Return (x, y) of the center of cell containing provided text 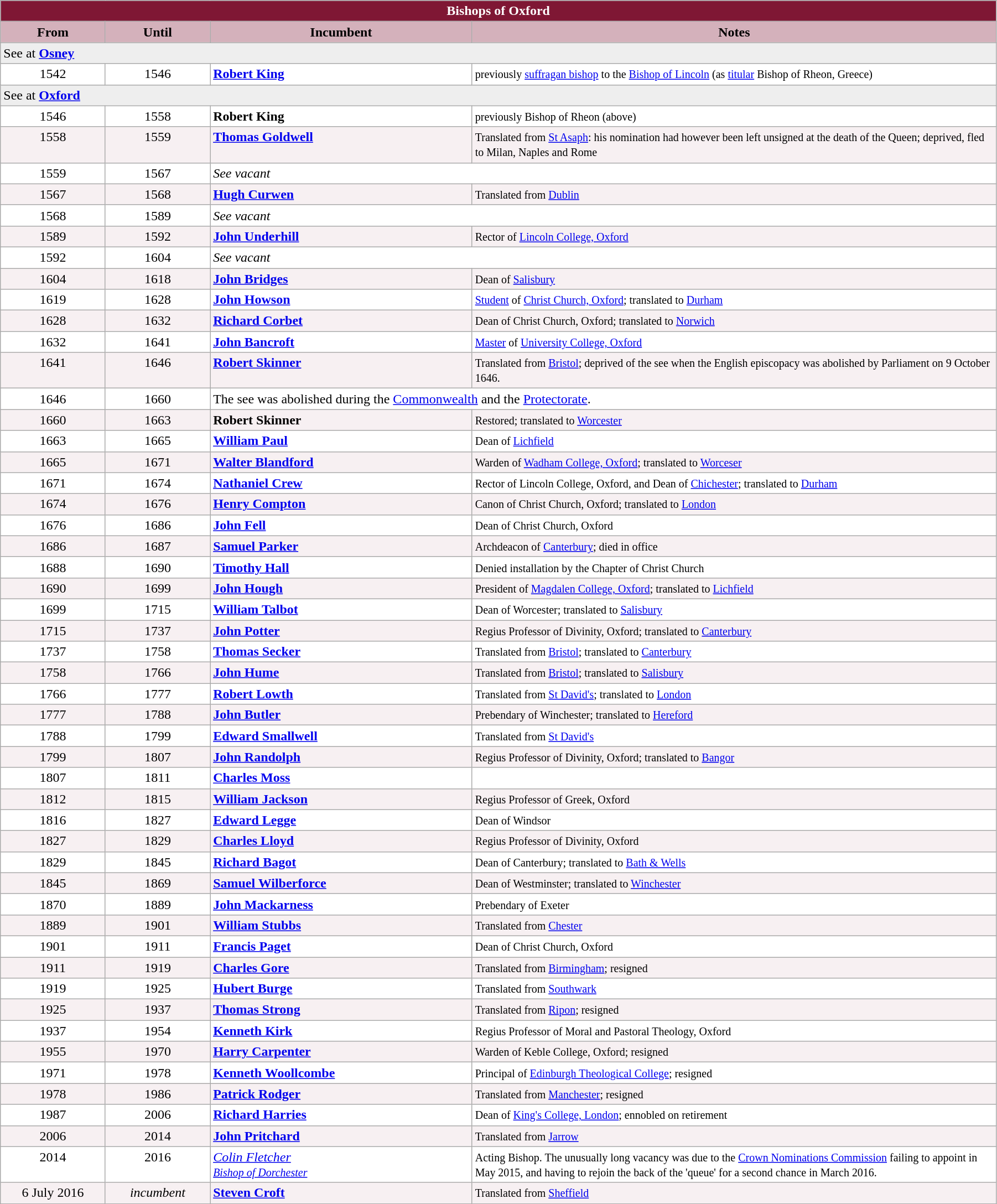
Dean of Canterbury; translated to Bath & Wells (734, 862)
Hugh Curwen (341, 194)
Denied installation by the Chapter of Christ Church (734, 567)
Regius Professor of Divinity, Oxford (734, 841)
Dean of Lichfield (734, 441)
John Underhill (341, 236)
Restored; translated to Worcester (734, 420)
Charles Moss (341, 778)
Steven Croft (341, 1193)
Translated from St David's (734, 736)
6 July 2016 (53, 1193)
Master of University College, Oxford (734, 342)
Archdeacon of Canterbury; died in office (734, 546)
previously suffragan bishop to the Bishop of Lincoln (as titular Bishop of Rheon, Greece) (734, 74)
Translated from St Asaph: his nomination had however been left unsigned at the death of the Queen; deprived, fled to Milan, Naples and Rome (734, 145)
1869 (157, 883)
William Talbot (341, 609)
Dean of Windsor (734, 820)
John Fell (341, 525)
John Butler (341, 715)
1970 (157, 1052)
Warden of Keble College, Oxford; resigned (734, 1052)
Notes (734, 32)
John Randolph (341, 757)
Dean of Worcester; translated to Salisbury (734, 609)
Kenneth Kirk (341, 1031)
Translated from Bristol; translated to Canterbury (734, 652)
Samuel Wilberforce (341, 883)
Regius Professor of Divinity, Oxford; translated to Canterbury (734, 630)
1816 (53, 820)
Thomas Secker (341, 652)
1687 (157, 546)
Thomas Goldwell (341, 145)
Regius Professor of Moral and Pastoral Theology, Oxford (734, 1031)
William Stubbs (341, 925)
Timothy Hall (341, 567)
Dean of Christ Church, Oxford; translated to Norwich (734, 321)
1955 (53, 1052)
Canon of Christ Church, Oxford; translated to London (734, 504)
Translated from Manchester; resigned (734, 1094)
Prebendary of Winchester; translated to Hereford (734, 715)
Translated from Bristol; deprived of the see when the English episcopacy was abolished by Parliament on 9 October 1646. (734, 371)
Kenneth Woollcombe (341, 1073)
1954 (157, 1031)
William Paul (341, 441)
Nathaniel Crew (341, 483)
Edward Legge (341, 820)
Dean of Salisbury (734, 278)
Translated from Ripon; resigned (734, 1010)
Charles Lloyd (341, 841)
1815 (157, 799)
Student of Christ Church, Oxford; translated to Durham (734, 300)
1812 (53, 799)
Translated from Sheffield (734, 1193)
Thomas Strong (341, 1010)
Walter Blandford (341, 462)
incumbent (157, 1193)
1987 (53, 1115)
President of Magdalen College, Oxford; translated to Lichfield (734, 588)
Translated from Chester (734, 925)
Edward Smallwell (341, 736)
Translated from Birmingham; resigned (734, 968)
William Jackson (341, 799)
Dean of King's College, London; ennobled on retirement (734, 1115)
Prebendary of Exeter (734, 904)
Principal of Edinburgh Theological College; resigned (734, 1073)
From (53, 32)
2016 (157, 1164)
1811 (157, 778)
Regius Professor of Greek, Oxford (734, 799)
1618 (157, 278)
Samuel Parker (341, 546)
Translated from Southwark (734, 989)
Translated from Jarrow (734, 1136)
Charles Gore (341, 968)
Warden of Wadham College, Oxford; translated to Worceser (734, 462)
1542 (53, 74)
Dean of Westminster; translated to Winchester (734, 883)
John Howson (341, 300)
Hubert Burge (341, 989)
Colin FletcherBishop of Dorchester (341, 1164)
Patrick Rodger (341, 1094)
Translated from St David's; translated to London (734, 694)
Until (157, 32)
Robert Lowth (341, 694)
John Hume (341, 673)
Translated from Bristol; translated to Salisbury (734, 673)
The see was abolished during the Commonwealth and the Protectorate. (603, 399)
Francis Paget (341, 946)
John Potter (341, 630)
John Hough (341, 588)
Henry Compton (341, 504)
Richard Harries (341, 1115)
Richard Bagot (341, 862)
Richard Corbet (341, 321)
Regius Professor of Divinity, Oxford; translated to Bangor (734, 757)
John Bancroft (341, 342)
1870 (53, 904)
1971 (53, 1073)
previously Bishop of Rheon (above) (734, 116)
Rector of Lincoln College, Oxford, and Dean of Chichester; translated to Durham (734, 483)
John Mackarness (341, 904)
Incumbent (341, 32)
1688 (53, 567)
Translated from Dublin (734, 194)
1619 (53, 300)
See at Osney (498, 53)
Rector of Lincoln College, Oxford (734, 236)
See at Oxford (498, 95)
Bishops of Oxford (498, 11)
1986 (157, 1094)
Harry Carpenter (341, 1052)
John Pritchard (341, 1136)
John Bridges (341, 278)
